Capture the cell that displays the provided text and extract its (x, y) central coordinate. 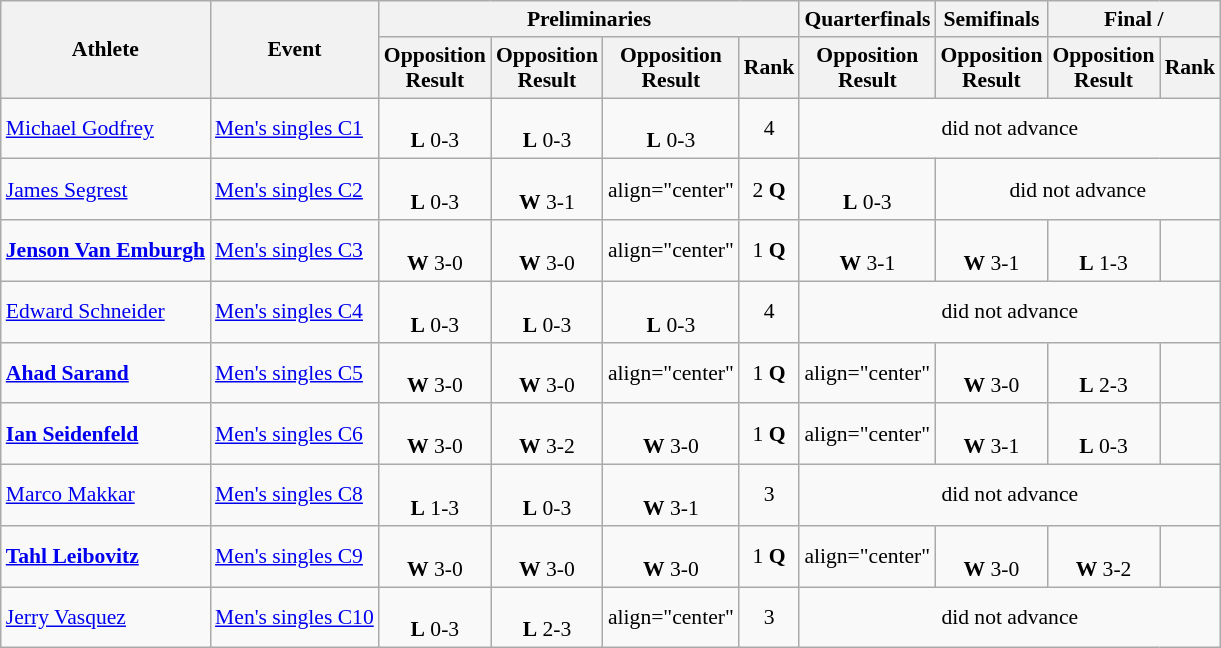
Event (294, 50)
Ian Seidenfeld (106, 434)
Athlete (106, 50)
Ahad Sarand (106, 372)
Men's singles C8 (294, 496)
Michael Godfrey (106, 128)
Men's singles C2 (294, 190)
Men's singles C5 (294, 372)
Men's singles C4 (294, 312)
Final / (1134, 19)
Jenson Van Emburgh (106, 250)
Marco Makkar (106, 496)
Tahl Leibovitz (106, 556)
Men's singles C1 (294, 128)
Men's singles C6 (294, 434)
Jerry Vasquez (106, 618)
Quarterfinals (867, 19)
Edward Schneider (106, 312)
Men's singles C3 (294, 250)
Semifinals (991, 19)
Preliminaries (590, 19)
James Segrest (106, 190)
Men's singles C9 (294, 556)
2 Q (770, 190)
Men's singles C10 (294, 618)
